For the text-containing cell, return its midpoint in (X, Y) coordinate format. 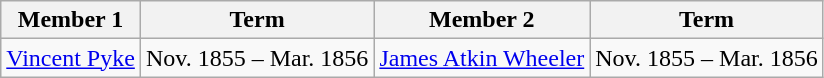
James Atkin Wheeler (482, 58)
Member 1 (71, 20)
Member 2 (482, 20)
Vincent Pyke (71, 58)
